Capture the cell that displays the provided text and extract its [X, Y] central coordinate. 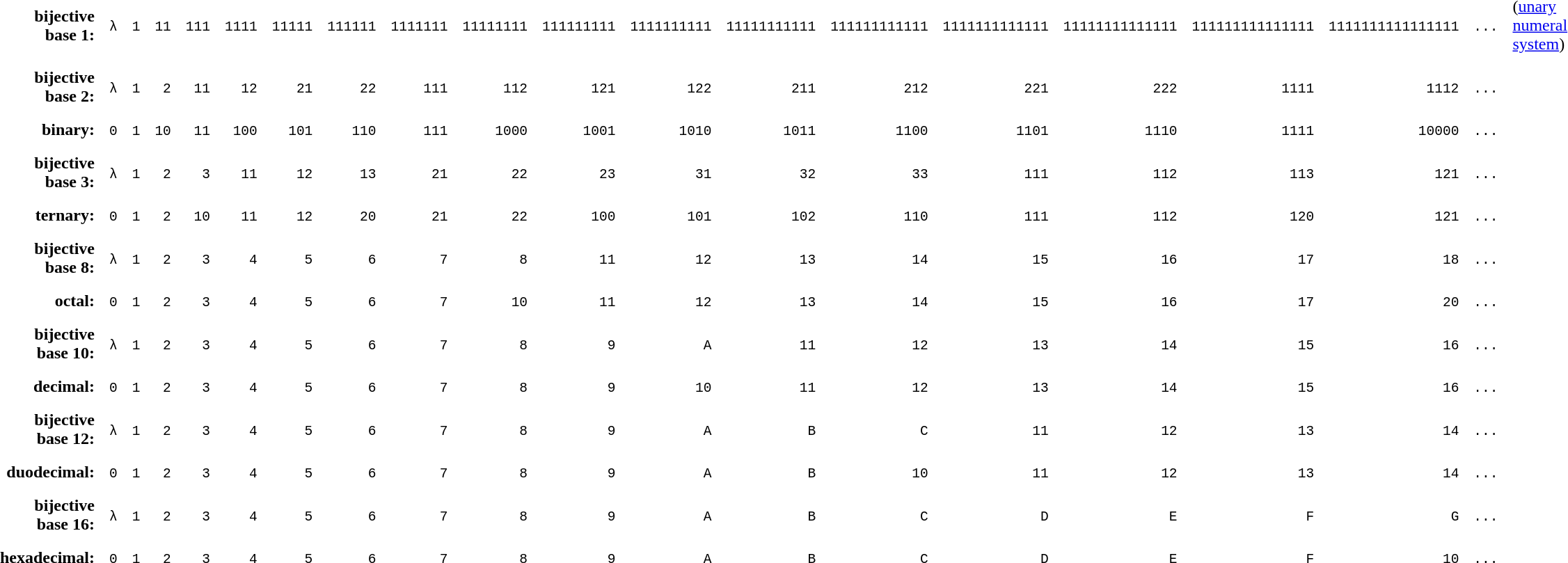
1101 [996, 129]
31 [671, 173]
212 [879, 87]
1010 [671, 129]
1011 [771, 129]
1100 [879, 129]
122 [671, 87]
33 [879, 173]
E [1120, 515]
222 [1120, 87]
1001 [579, 129]
23 [579, 173]
1000 [495, 129]
18 [1393, 258]
221 [996, 87]
1112 [1393, 87]
120 [1253, 216]
D [996, 515]
F [1253, 515]
32 [771, 173]
211 [771, 87]
113 [1253, 173]
G [1393, 515]
10000 [1393, 129]
1110 [1120, 129]
102 [771, 216]
